Pinpoint the cell where the given text exists, returning its [x, y] midpoint coordinate. 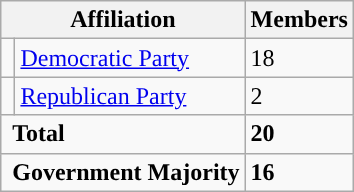
Democratic Party [130, 58]
18 [299, 58]
16 [299, 172]
Affiliation [123, 20]
Republican Party [130, 96]
Government Majority [123, 172]
Total [123, 134]
2 [299, 96]
Members [299, 20]
20 [299, 134]
